Return the [X, Y] coordinate for the center point of the cell that contains the specified text.  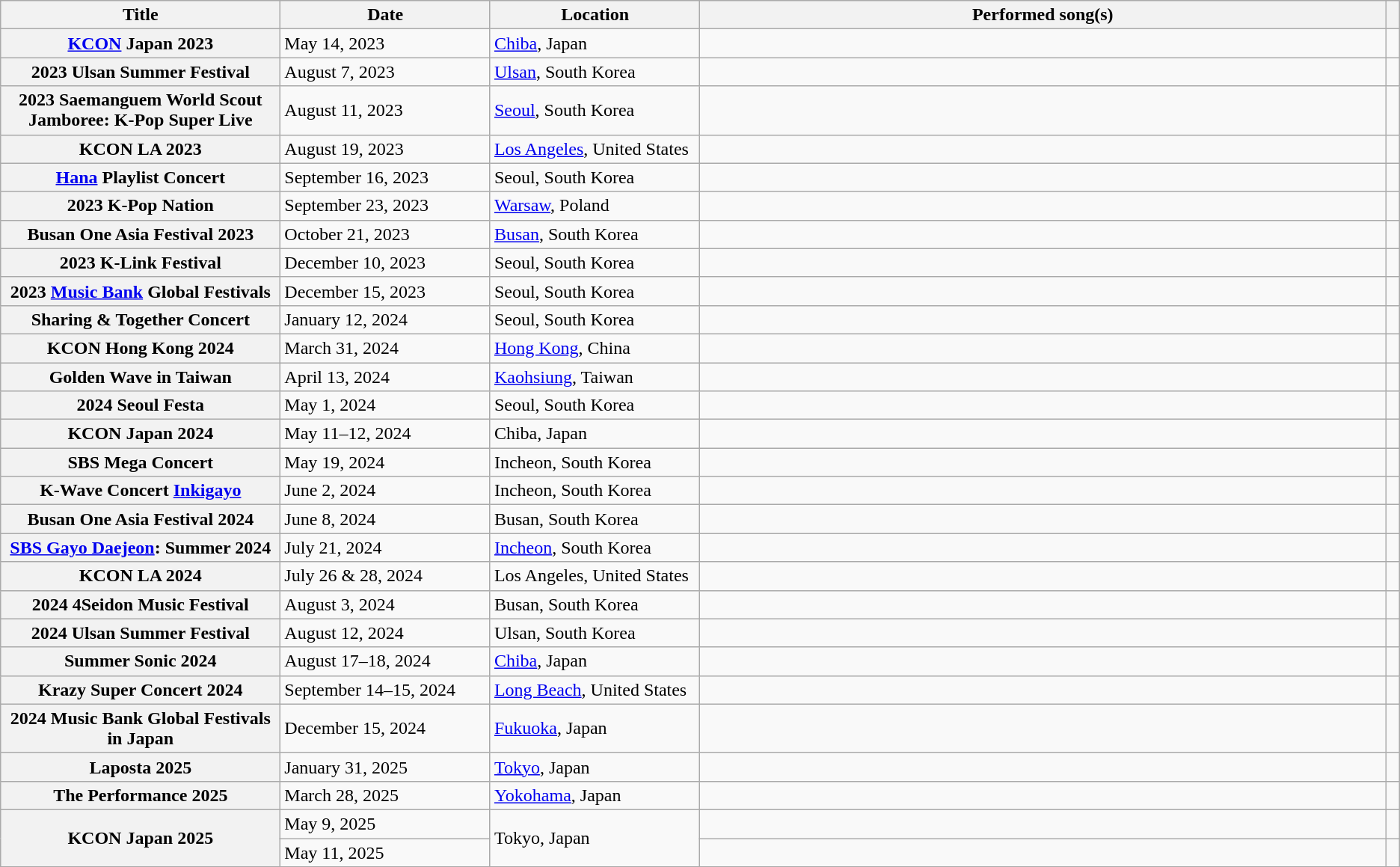
August 11, 2023 [386, 111]
December 15, 2023 [386, 291]
Sharing & Together Concert [141, 319]
2024 Ulsan Summer Festival [141, 633]
2023 Saemanguem World Scout Jamboree: K-Pop Super Live [141, 111]
August 3, 2024 [386, 604]
Yokohama, Japan [595, 795]
Laposta 2025 [141, 767]
KCON Japan 2024 [141, 434]
KCON Japan 2023 [141, 43]
December 15, 2024 [386, 729]
Hong Kong, China [595, 348]
Krazy Super Concert 2024 [141, 690]
Date [386, 15]
Long Beach, United States [595, 690]
September 23, 2023 [386, 206]
January 12, 2024 [386, 319]
Warsaw, Poland [595, 206]
Busan One Asia Festival 2023 [141, 234]
May 11, 2025 [386, 852]
June 2, 2024 [386, 491]
2023 K-Link Festival [141, 263]
2023 Ulsan Summer Festival [141, 72]
August 17–18, 2024 [386, 661]
August 12, 2024 [386, 633]
The Performance 2025 [141, 795]
October 21, 2023 [386, 234]
2024 Seoul Festa [141, 405]
K-Wave Concert Inkigayo [141, 491]
January 31, 2025 [386, 767]
Busan One Asia Festival 2024 [141, 519]
Fukuoka, Japan [595, 729]
Golden Wave in Taiwan [141, 376]
KCON LA 2024 [141, 576]
Location [595, 15]
2023 K-Pop Nation [141, 206]
2024 Music Bank Global Festivals in Japan [141, 729]
July 21, 2024 [386, 548]
SBS Mega Concert [141, 462]
Title [141, 15]
SBS Gayo Daejeon: Summer 2024 [141, 548]
2024 4Seidon Music Festival [141, 604]
KCON LA 2023 [141, 149]
September 14–15, 2024 [386, 690]
KCON Japan 2025 [141, 838]
March 28, 2025 [386, 795]
May 11–12, 2024 [386, 434]
May 19, 2024 [386, 462]
March 31, 2024 [386, 348]
April 13, 2024 [386, 376]
Hana Playlist Concert [141, 177]
2023 Music Bank Global Festivals [141, 291]
September 16, 2023 [386, 177]
Kaohsiung, Taiwan [595, 376]
August 7, 2023 [386, 72]
Summer Sonic 2024 [141, 661]
July 26 & 28, 2024 [386, 576]
May 9, 2025 [386, 824]
May 1, 2024 [386, 405]
Performed song(s) [1043, 15]
June 8, 2024 [386, 519]
May 14, 2023 [386, 43]
December 10, 2023 [386, 263]
KCON Hong Kong 2024 [141, 348]
August 19, 2023 [386, 149]
